Detect which cell encompasses the target text, then output its (x, y) center coordinate. 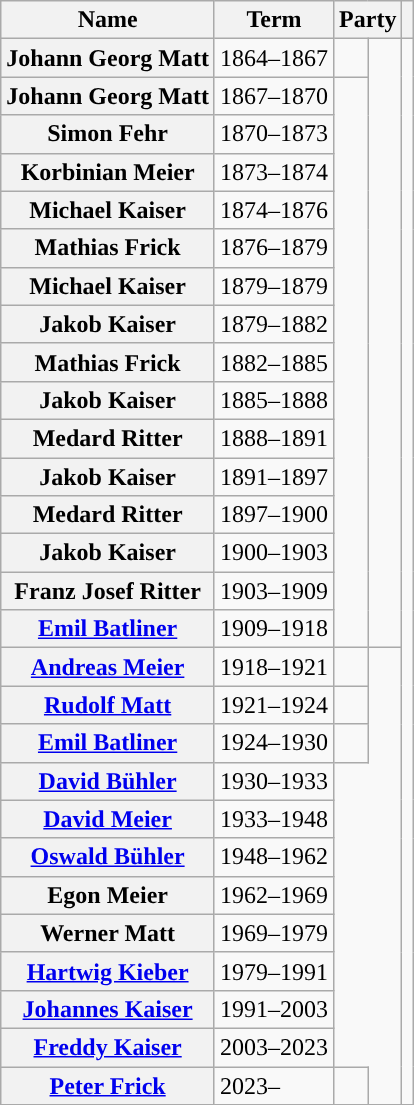
1888–1891 (274, 438)
1864–1867 (274, 58)
1873–1874 (274, 172)
Freddy Kaiser (108, 1047)
1948–1962 (274, 857)
Egon Meier (108, 895)
Name (108, 20)
2003–2023 (274, 1047)
1921–1924 (274, 705)
1879–1882 (274, 324)
1991–2003 (274, 1009)
Term (274, 20)
1969–1979 (274, 933)
Party (368, 20)
Franz Josef Ritter (108, 591)
David Bühler (108, 781)
1897–1900 (274, 515)
2023– (274, 1085)
1903–1909 (274, 591)
1882–1885 (274, 362)
1867–1870 (274, 96)
Rudolf Matt (108, 705)
Andreas Meier (108, 667)
1909–1918 (274, 629)
1962–1969 (274, 895)
1933–1948 (274, 819)
Johannes Kaiser (108, 1009)
1979–1991 (274, 971)
Hartwig Kieber (108, 971)
1885–1888 (274, 400)
1900–1903 (274, 553)
1924–1930 (274, 743)
Peter Frick (108, 1085)
1891–1897 (274, 477)
Korbinian Meier (108, 172)
1876–1879 (274, 248)
David Meier (108, 819)
1918–1921 (274, 667)
1874–1876 (274, 210)
Oswald Bühler (108, 857)
1930–1933 (274, 781)
1879–1879 (274, 286)
1870–1873 (274, 134)
Werner Matt (108, 933)
Simon Fehr (108, 134)
